Pinpoint the cell where the given text exists, returning its [X, Y] midpoint coordinate. 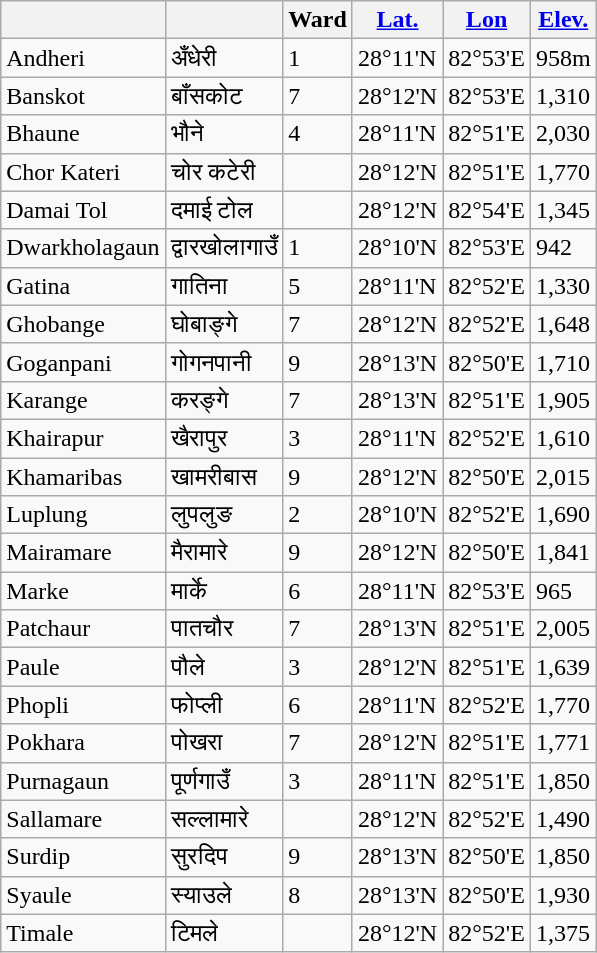
गोगनपानी [224, 362]
लुपलुङ [224, 515]
खामरीबास [224, 477]
Sallamare [83, 819]
1,330 [563, 286]
1,905 [563, 400]
1,710 [563, 362]
पौले [224, 667]
Mairamare [83, 553]
दमाई टोल [224, 210]
1,648 [563, 324]
द्वारखोलागाउँ [224, 248]
Khairapur [83, 438]
Elev. [563, 20]
2,030 [563, 134]
चोर कटेरी [224, 172]
Surdip [83, 857]
सुरदिप [224, 857]
4 [318, 134]
1,610 [563, 438]
82°54'E [487, 210]
Patchaur [83, 629]
Pokhara [83, 743]
Damai Tol [83, 210]
1,639 [563, 667]
Phopli [83, 705]
2,005 [563, 629]
भौने [224, 134]
गातिना [224, 286]
Bhaune [83, 134]
स्याउले [224, 895]
बाँसकोट [224, 96]
Gatina [83, 286]
Syaule [83, 895]
टिमले [224, 933]
अँधेरी [224, 58]
1,490 [563, 819]
Karange [83, 400]
Chor Kateri [83, 172]
घोबाङ्गे [224, 324]
Goganpani [83, 362]
Paule [83, 667]
फोप्ली [224, 705]
पूर्णगाउँ [224, 781]
Andheri [83, 58]
1,310 [563, 96]
Purnagaun [83, 781]
965 [563, 591]
1,771 [563, 743]
1,841 [563, 553]
Ghobange [83, 324]
करङ्गे [224, 400]
Lon [487, 20]
Luplung [83, 515]
958m [563, 58]
8 [318, 895]
2,015 [563, 477]
1,930 [563, 895]
1,345 [563, 210]
Lat. [397, 20]
Ward [318, 20]
पातचौर [224, 629]
Timale [83, 933]
942 [563, 248]
2 [318, 515]
Marke [83, 591]
मार्के [224, 591]
Khamaribas [83, 477]
5 [318, 286]
पोखरा [224, 743]
1,690 [563, 515]
खैरापुर [224, 438]
1,375 [563, 933]
Dwarkholagaun [83, 248]
मैरामारे [224, 553]
सल्लामारे [224, 819]
Banskot [83, 96]
